Provide the [X, Y] coordinate of the cell's center where the given text is located.  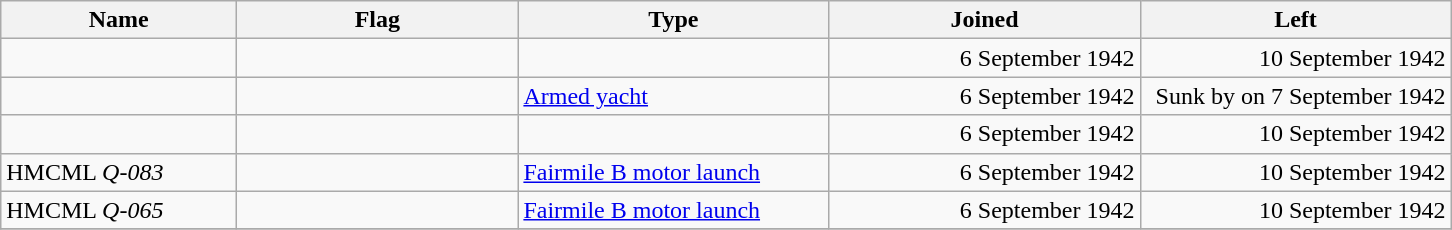
Joined [984, 20]
Flag [378, 20]
HMCML Q-083 [119, 172]
Name [119, 20]
HMCML Q-065 [119, 210]
Type [674, 20]
Left [1296, 20]
Armed yacht [674, 96]
Sunk by on 7 September 1942 [1296, 96]
